Output the [X, Y] coordinate of the center of the cell containing the given text.  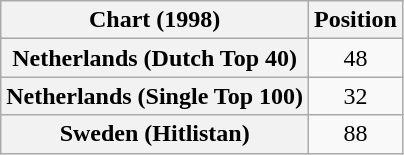
88 [356, 134]
Chart (1998) [155, 20]
Netherlands (Dutch Top 40) [155, 58]
Position [356, 20]
32 [356, 96]
Sweden (Hitlistan) [155, 134]
48 [356, 58]
Netherlands (Single Top 100) [155, 96]
